Detect which cell encompasses the target text, then output its [x, y] center coordinate. 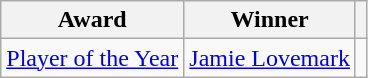
Player of the Year [92, 58]
Winner [270, 20]
Jamie Lovemark [270, 58]
Award [92, 20]
